Scan for the cell matching the given text and deliver its [X, Y] coordinate at center. 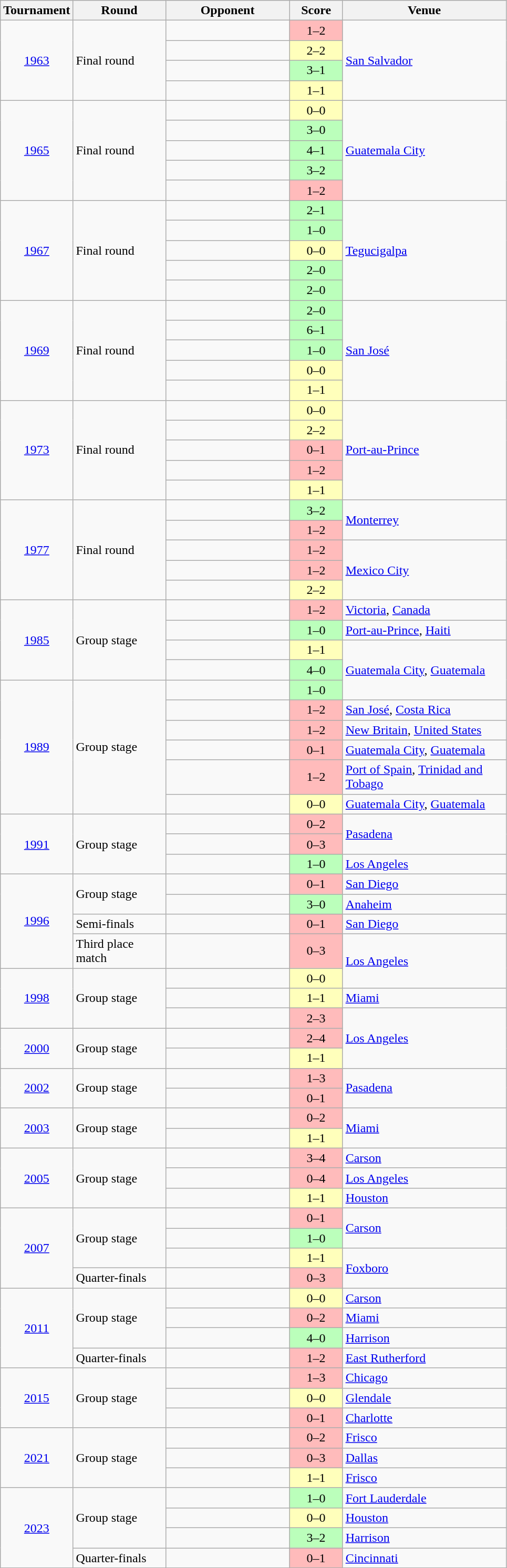
Tournament [37, 11]
2023 [37, 1528]
2–3 [316, 1018]
2011 [37, 1328]
Mexico City [425, 570]
2002 [37, 1088]
Port-au-Prince [425, 450]
2007 [37, 1248]
2003 [37, 1128]
Venue [425, 11]
2000 [37, 1048]
1965 [37, 150]
East Rutherford [425, 1358]
Port of Spain, Trinidad and Tobago [425, 777]
Victoria, Canada [425, 610]
0–4 [316, 1178]
2005 [37, 1178]
Third place match [119, 952]
Tegucigalpa [425, 250]
2–4 [316, 1038]
Opponent [227, 11]
1963 [37, 60]
Fort Lauderdale [425, 1498]
1985 [37, 640]
2–1 [316, 210]
1969 [37, 350]
1998 [37, 998]
Dallas [425, 1458]
3–1 [316, 70]
San Salvador [425, 60]
Monterrey [425, 520]
Round [119, 11]
Foxboro [425, 1268]
4–1 [316, 150]
San José [425, 350]
Guatemala City [425, 150]
Anaheim [425, 904]
1996 [37, 921]
San José, Costa Rica [425, 710]
New Britain, United States [425, 730]
Semi-finals [119, 924]
Port-au-Prince, Haiti [425, 630]
Charlotte [425, 1418]
6–1 [316, 330]
2021 [37, 1458]
1977 [37, 550]
1967 [37, 250]
2015 [37, 1398]
Glendale [425, 1398]
1989 [37, 747]
1973 [37, 450]
3–4 [316, 1158]
1991 [37, 844]
Score [316, 11]
Cincinnati [425, 1558]
Chicago [425, 1378]
